Scan for the cell matching the given text and deliver its (x, y) coordinate at center. 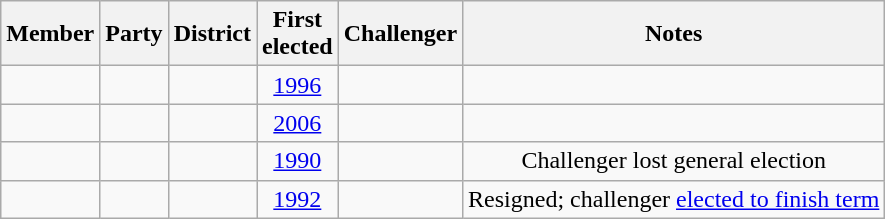
Notes (674, 34)
1990 (297, 161)
District (212, 34)
Resigned; challenger elected to finish term (674, 199)
Challenger lost general election (674, 161)
Member (50, 34)
1992 (297, 199)
2006 (297, 123)
Party (134, 34)
Firstelected (297, 34)
1996 (297, 85)
Challenger (400, 34)
